Return the (x, y) coordinate for the center point of the cell that contains the specified text.  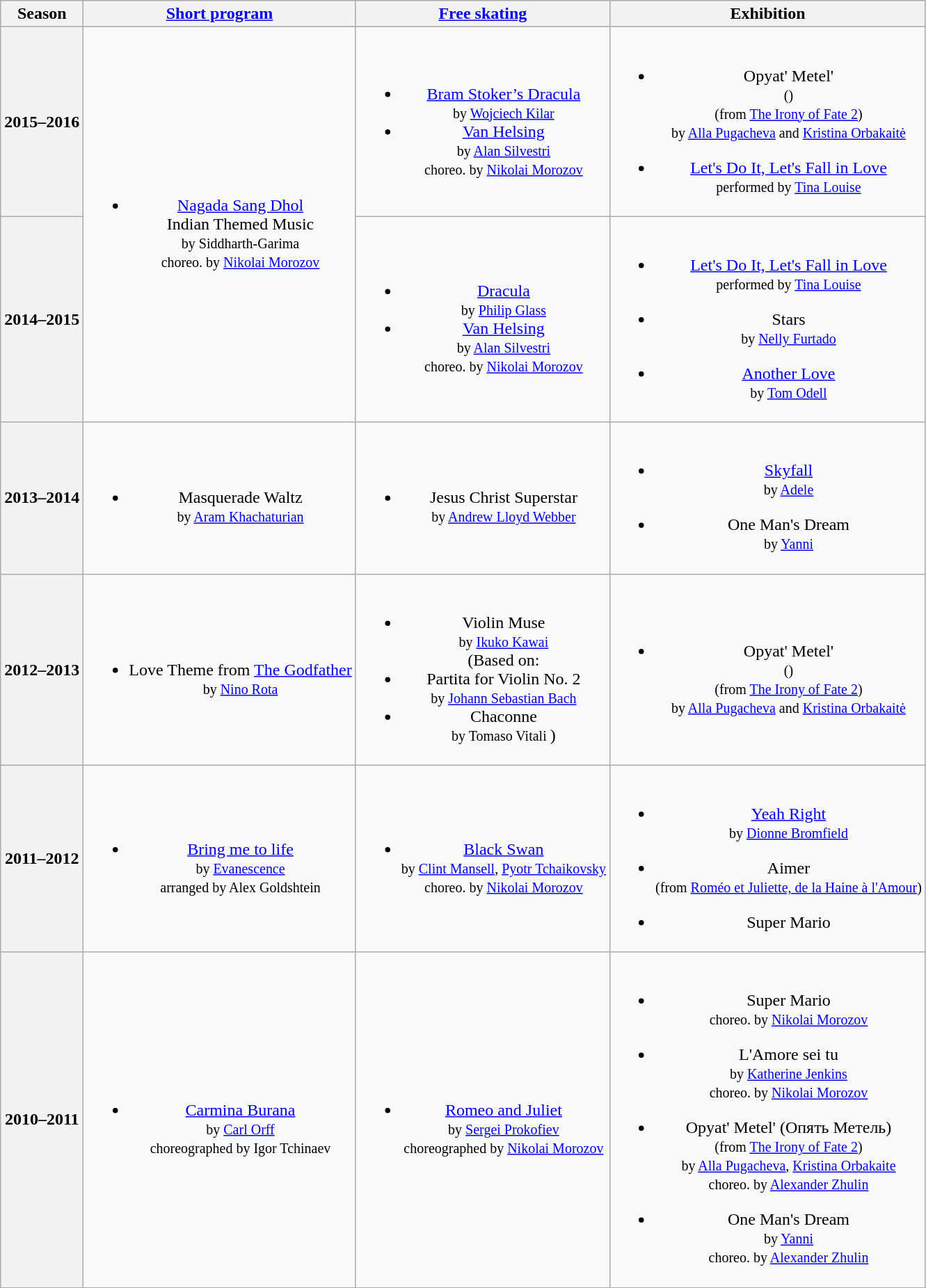
Let's Do It, Let's Fall in Love performed by Tina Louise Stars by Nelly Furtado Another Love by Tom Odell (768, 319)
2012–2013 (42, 669)
Bram Stoker’s Dracula by Wojciech Kilar Van Helsing by Alan Silvestri choreo. by Nikolai Morozov (483, 122)
Yeah Right by Dionne Bromfield Aimer (from Roméo et Juliette, de la Haine à l'Amour) Super Mario (768, 858)
2014–2015 (42, 319)
Nagada Sang Dhol Indian Themed Music by Siddharth-Garima choreo. by Nikolai Morozov (220, 225)
Opyat' Metel' () (from The Irony of Fate 2) by Alla Pugacheva and Kristina Orbakaitė (768, 669)
Season (42, 14)
Exhibition (768, 14)
Free skating (483, 14)
Short program (220, 14)
2011–2012 (42, 858)
2013–2014 (42, 498)
Dracula by Philip Glass Van Helsing by Alan Silvestri choreo. by Nikolai Morozov (483, 319)
Jesus Christ Superstar by Andrew Lloyd Webber (483, 498)
2015–2016 (42, 122)
2010–2011 (42, 1120)
Opyat' Metel' () (from The Irony of Fate 2) by Alla Pugacheva and Kristina Orbakaitė Let's Do It, Let's Fall in Love performed by Tina Louise (768, 122)
Romeo and Juliet by Sergei Prokofiev choreographed by Nikolai Morozov (483, 1120)
Masquerade Waltz by Aram Khachaturian (220, 498)
Love Theme from The Godfather by Nino Rota (220, 669)
Carmina Burana by Carl Orff choreographed by Igor Tchinaev (220, 1120)
Violin Muse by Ikuko Kawai (Based on:Partita for Violin No. 2 by Johann Sebastian Bach Chaconne by Tomaso Vitali ) (483, 669)
Skyfall by Adele One Man's Dream by Yanni (768, 498)
Bring me to life by Evanescence arranged by Alex Goldshtein (220, 858)
Black Swan by Clint Mansell, Pyotr Tchaikovsky choreo. by Nikolai Morozov (483, 858)
